Identify which cell holds the provided text, then report its [X, Y] central coordinate. 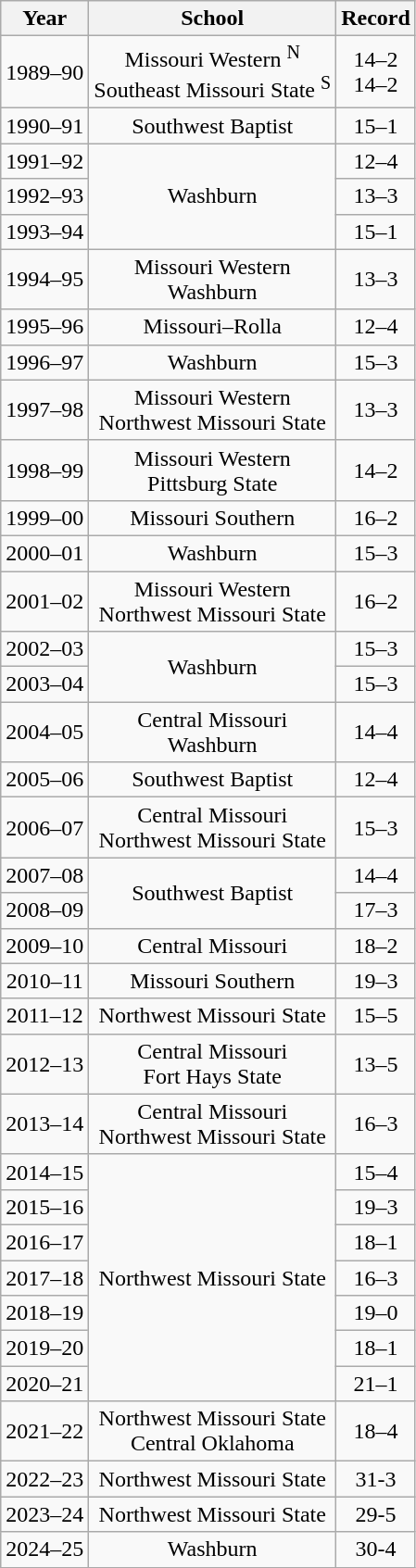
30-4 [376, 1549]
2012–13 [44, 1063]
2001–02 [44, 602]
1992–93 [44, 196]
1994–95 [44, 280]
19–0 [376, 1313]
2019–20 [44, 1348]
2015–16 [44, 1207]
2011–12 [44, 1016]
1993–94 [44, 232]
1995–96 [44, 327]
Missouri WesternPittsburg State [213, 470]
Missouri WesternWashburn [213, 280]
1999–00 [44, 518]
Year [44, 19]
2018–19 [44, 1313]
2008–09 [44, 910]
1997–98 [44, 409]
17–3 [376, 910]
2023–24 [44, 1514]
2000–01 [44, 553]
School [213, 19]
14–214–2 [376, 72]
31-3 [376, 1479]
1991–92 [44, 161]
Record [376, 19]
1996–97 [44, 362]
29-5 [376, 1514]
2010–11 [44, 981]
Northwest Missouri StateCentral Oklahoma [213, 1432]
2009–10 [44, 946]
2017–18 [44, 1278]
21–1 [376, 1384]
14–2 [376, 470]
18–4 [376, 1432]
2006–07 [44, 828]
15–5 [376, 1016]
2020–21 [44, 1384]
13–5 [376, 1063]
1998–99 [44, 470]
2005–06 [44, 780]
2002–03 [44, 649]
2021–22 [44, 1432]
Central Missouri [213, 946]
Central MissouriFort Hays State [213, 1063]
Central MissouriWashburn [213, 732]
1989–90 [44, 72]
18–2 [376, 946]
2004–05 [44, 732]
2014–15 [44, 1172]
2003–04 [44, 684]
Missouri–Rolla [213, 327]
2024–25 [44, 1549]
Missouri Western NSoutheast Missouri State S [213, 72]
2022–23 [44, 1479]
2016–17 [44, 1242]
15–4 [376, 1172]
1990–91 [44, 126]
2013–14 [44, 1124]
2007–08 [44, 875]
